For the text-containing cell, return its midpoint in (X, Y) coordinate format. 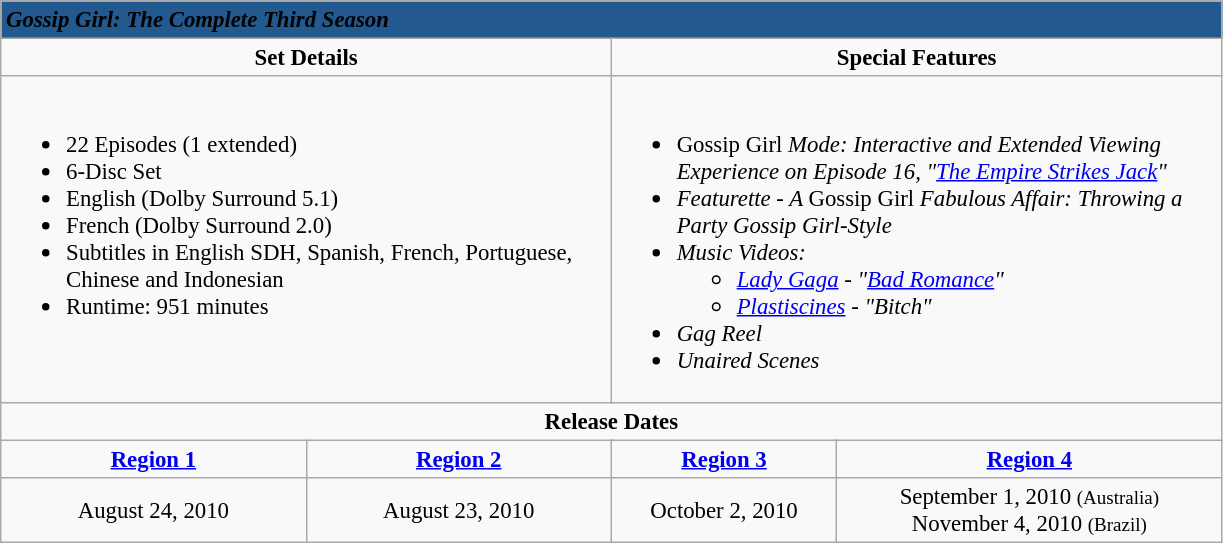
August 23, 2010 (458, 510)
Region 1 (154, 459)
October 2, 2010 (724, 510)
Set Details (306, 58)
August 24, 2010 (154, 510)
Region 2 (458, 459)
September 1, 2010 (Australia)November 4, 2010 (Brazil) (1030, 510)
Release Dates (612, 421)
Region 4 (1030, 459)
Region 3 (724, 459)
Special Features (916, 58)
Gossip Girl: The Complete Third Season (612, 20)
